Provide the [x, y] coordinate of the cell's center where the given text is located.  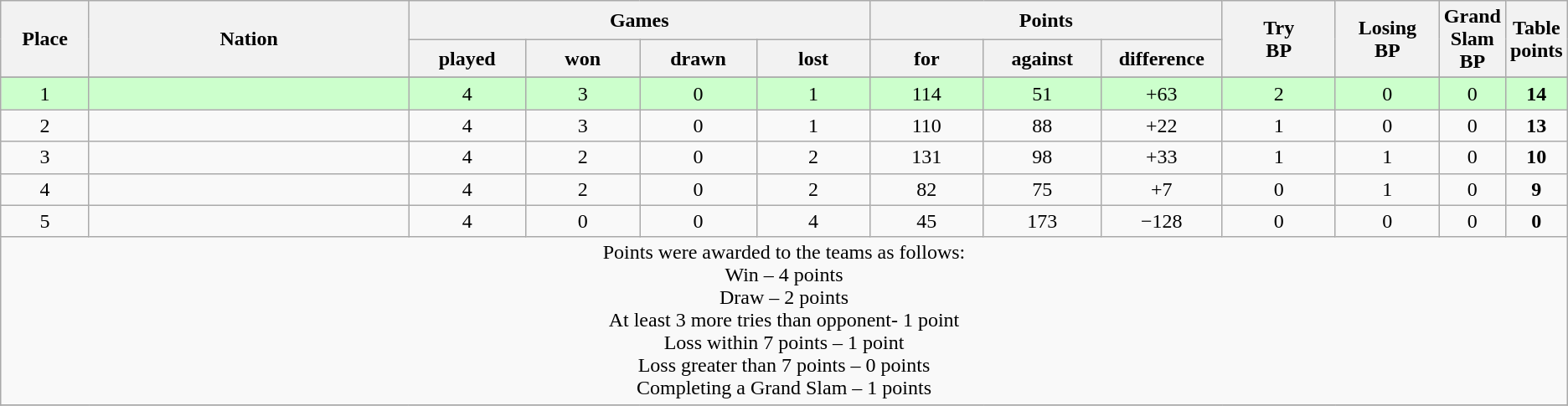
Grand SlamBP [1473, 39]
Place [45, 39]
5 [45, 221]
173 [1042, 221]
110 [926, 126]
+22 [1161, 126]
98 [1042, 157]
+33 [1161, 157]
88 [1042, 126]
+63 [1161, 94]
won [583, 59]
TryBP [1278, 39]
LosingBP [1387, 39]
Tablepoints [1536, 39]
82 [926, 189]
Games [640, 20]
Nation [248, 39]
14 [1536, 94]
−128 [1161, 221]
51 [1042, 94]
45 [926, 221]
+7 [1161, 189]
for [926, 59]
against [1042, 59]
difference [1161, 59]
10 [1536, 157]
lost [812, 59]
131 [926, 157]
114 [926, 94]
drawn [699, 59]
9 [1536, 189]
Points [1046, 20]
13 [1536, 126]
75 [1042, 189]
played [467, 59]
